For the text-containing cell, return its midpoint in (x, y) coordinate format. 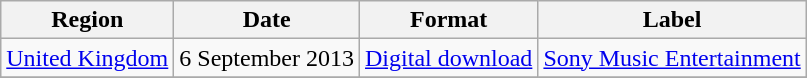
Sony Music Entertainment (672, 58)
Region (88, 20)
Label (672, 20)
6 September 2013 (267, 58)
Format (449, 20)
Digital download (449, 58)
United Kingdom (88, 58)
Date (267, 20)
